Return [x, y] of the center of cell containing provided text 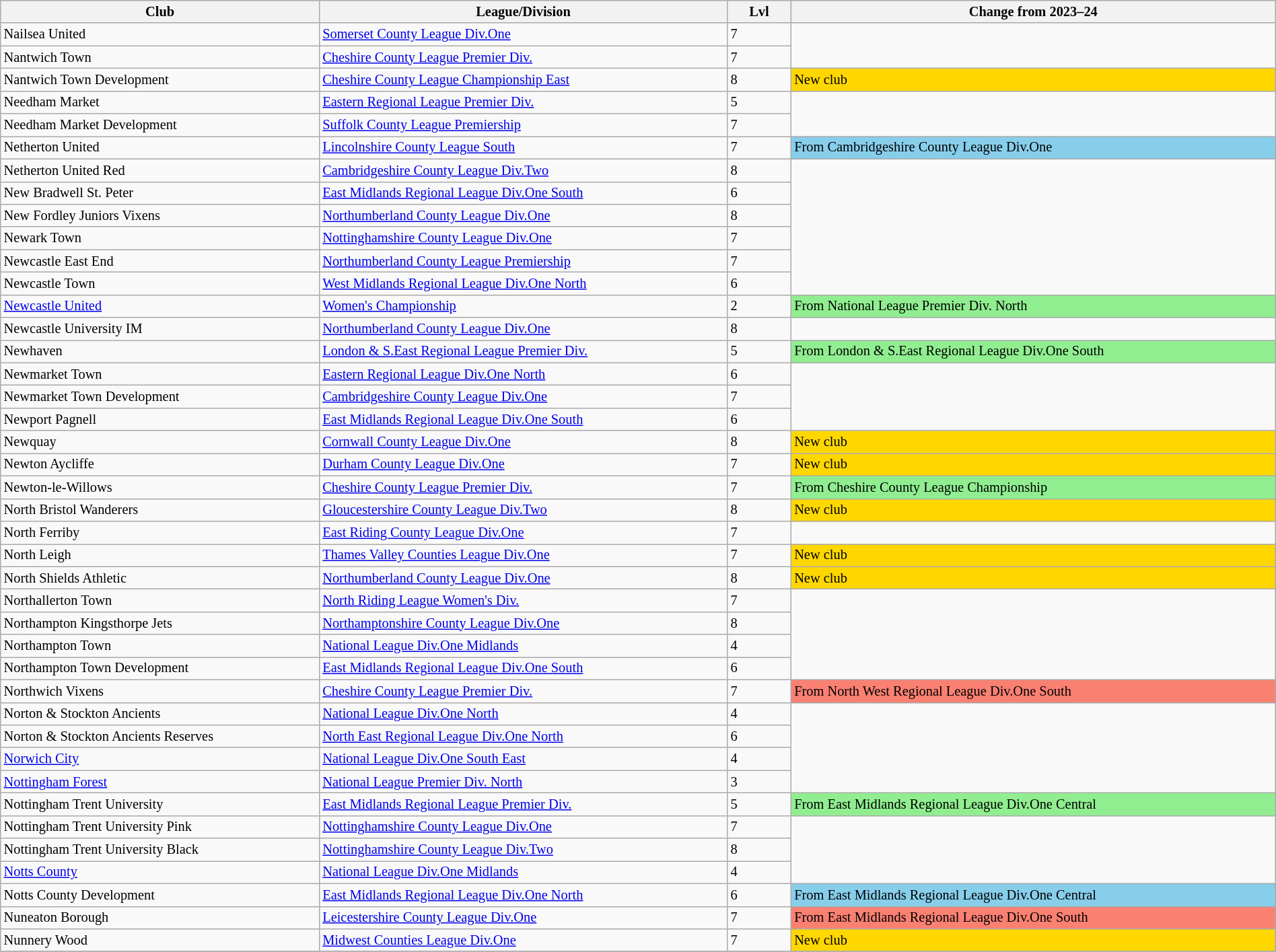
Newton Aycliffe [160, 464]
Northampton Town Development [160, 668]
Suffolk County League Premiership [523, 125]
London & S.East Regional League Premier Div. [523, 351]
Newmarket Town Development [160, 396]
Northumberland County League Premiership [523, 261]
Nunnery Wood [160, 940]
Nottingham Forest [160, 782]
Newcastle Town [160, 283]
Newport Pagnell [160, 419]
National League Div.One North [523, 714]
2 [759, 306]
National League Div.One South East [523, 759]
Leicestershire County League Div.One [523, 918]
East Midlands Regional League Premier Div. [523, 804]
North Riding League Women's Div. [523, 600]
From East Midlands Regional League Div.One South [1033, 918]
Cambridgeshire County League Div.One [523, 396]
Nottingham Trent University Black [160, 850]
Gloucestershire County League Div.Two [523, 510]
Durham County League Div.One [523, 464]
West Midlands Regional League Div.One North [523, 283]
Nottinghamshire County League Div.Two [523, 850]
Newcastle United [160, 306]
Norwich City [160, 759]
League/Division [523, 11]
Cambridgeshire County League Div.Two [523, 170]
Cornwall County League Div.One [523, 442]
Northallerton Town [160, 600]
Norton & Stockton Ancients Reserves [160, 736]
Northamptonshire County League Div.One [523, 623]
From Cheshire County League Championship [1033, 487]
Change from 2023–24 [1033, 11]
From London & S.East Regional League Div.One South [1033, 351]
Women's Championship [523, 306]
Nottingham Trent University Pink [160, 827]
National League Premier Div. North [523, 782]
Lincolnshire County League South [523, 147]
Somerset County League Div.One [523, 34]
East Midlands Regional League Div.One North [523, 895]
Needham Market Development [160, 125]
Notts County Development [160, 895]
Newark Town [160, 238]
North Ferriby [160, 532]
North East Regional League Div.One North [523, 736]
Netherton United Red [160, 170]
Club [160, 11]
North Shields Athletic [160, 578]
Northampton Town [160, 646]
Norton & Stockton Ancients [160, 714]
Eastern Regional League Div.One North [523, 374]
Newcastle East End [160, 261]
Northwich Vixens [160, 691]
North Bristol Wanderers [160, 510]
Needham Market [160, 102]
Eastern Regional League Premier Div. [523, 102]
Lvl [759, 11]
New Bradwell St. Peter [160, 193]
Newton-le-Willows [160, 487]
New Fordley Juniors Vixens [160, 215]
Nantwich Town [160, 57]
East Riding County League Div.One [523, 532]
Nailsea United [160, 34]
Cheshire County League Championship East [523, 79]
3 [759, 782]
Netherton United [160, 147]
Midwest Counties League Div.One [523, 940]
Nuneaton Borough [160, 918]
From Cambridgeshire County League Div.One [1033, 147]
From North West Regional League Div.One South [1033, 691]
Nantwich Town Development [160, 79]
Northampton Kingsthorpe Jets [160, 623]
Newquay [160, 442]
Thames Valley Counties League Div.One [523, 555]
Newmarket Town [160, 374]
Newhaven [160, 351]
Nottingham Trent University [160, 804]
Newcastle University IM [160, 329]
North Leigh [160, 555]
From National League Premier Div. North [1033, 306]
Notts County [160, 872]
